Identify which cell holds the provided text, then report its [x, y] central coordinate. 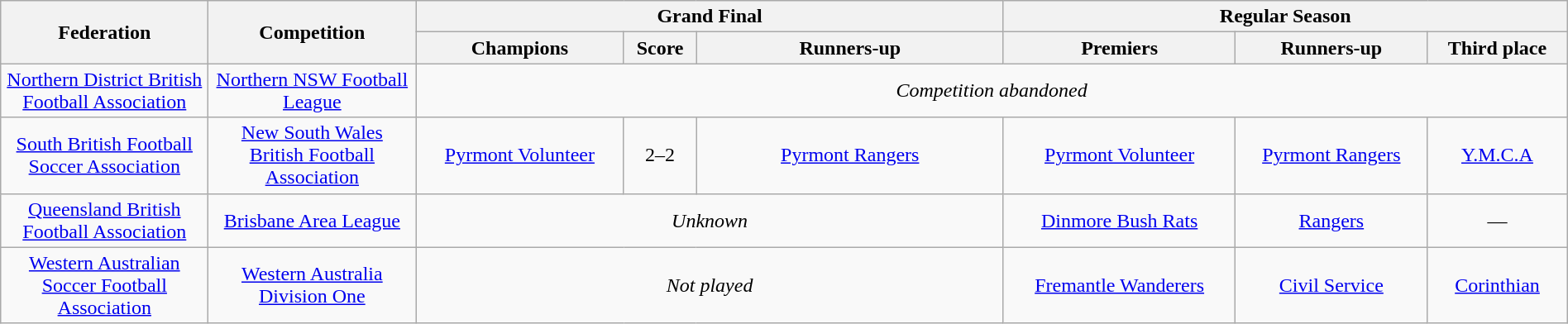
Federation [104, 32]
Competition abandoned [992, 91]
Premiers [1120, 48]
Not played [710, 285]
Western Australia Division One [313, 285]
South British Football Soccer Association [104, 155]
Rangers [1331, 220]
Northern NSW Football League [313, 91]
Corinthian [1498, 285]
Score [660, 48]
2–2 [660, 155]
Western Australian Soccer Football Association [104, 285]
Regular Season [1285, 17]
Queensland British Football Association [104, 220]
Grand Final [710, 17]
Champions [519, 48]
— [1498, 220]
Brisbane Area League [313, 220]
Y.M.C.A [1498, 155]
Civil Service [1331, 285]
Third place [1498, 48]
Dinmore Bush Rats [1120, 220]
Unknown [710, 220]
Fremantle Wanderers [1120, 285]
Competition [313, 32]
New South Wales British Football Association [313, 155]
Northern District British Football Association [104, 91]
